For the text-containing cell, return its midpoint in (X, Y) coordinate format. 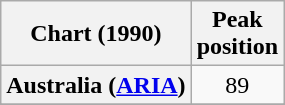
Australia (ARIA) (96, 85)
Chart (1990) (96, 34)
Peakposition (237, 34)
89 (237, 85)
